Detect which cell encompasses the target text, then output its [X, Y] center coordinate. 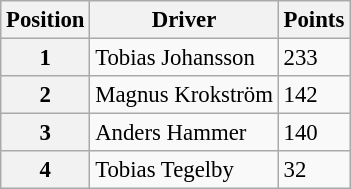
32 [314, 170]
Anders Hammer [184, 133]
1 [46, 58]
2 [46, 95]
140 [314, 133]
Tobias Johansson [184, 58]
Tobias Tegelby [184, 170]
Driver [184, 20]
233 [314, 58]
3 [46, 133]
Position [46, 20]
Points [314, 20]
Magnus Krokström [184, 95]
4 [46, 170]
142 [314, 95]
